Extract the (X, Y) coordinate from the center of the cell holding the provided text.  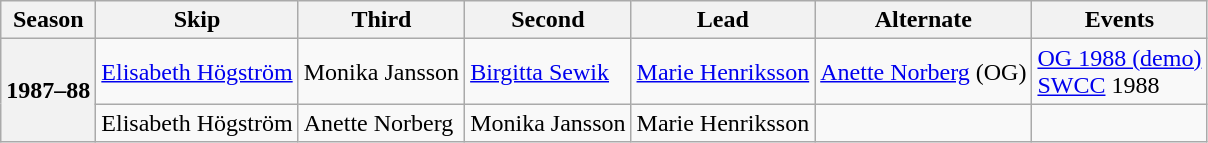
Anette Norberg (381, 123)
Birgitta Sewik (548, 72)
Anette Norberg (OG) (924, 72)
Third (381, 20)
OG 1988 (demo) SWCC 1988 (1120, 72)
Alternate (924, 20)
Second (548, 20)
Skip (197, 20)
1987–88 (48, 90)
Season (48, 20)
Lead (723, 20)
Events (1120, 20)
